Identify which cell holds the provided text, then report its [x, y] central coordinate. 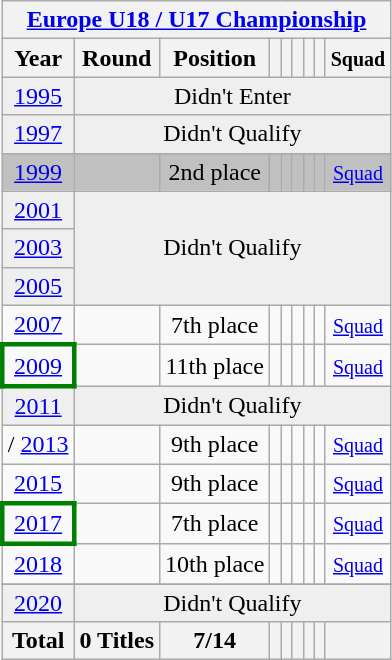
2011 [38, 406]
Didn't Enter [232, 96]
Round [117, 58]
Year [38, 58]
0 Titles [117, 641]
11th place [215, 366]
/ 2013 [38, 444]
1995 [38, 96]
Position [215, 58]
2020 [38, 603]
2009 [38, 366]
Total [38, 641]
Europe U18 / U17 Championship [196, 20]
2003 [38, 248]
2005 [38, 286]
2001 [38, 210]
2015 [38, 484]
10th place [215, 564]
2nd place [215, 172]
1997 [38, 134]
2007 [38, 325]
2018 [38, 564]
7/14 [215, 641]
1999 [38, 172]
2017 [38, 524]
